Extract the (x, y) coordinate from the center of the cell holding the provided text.  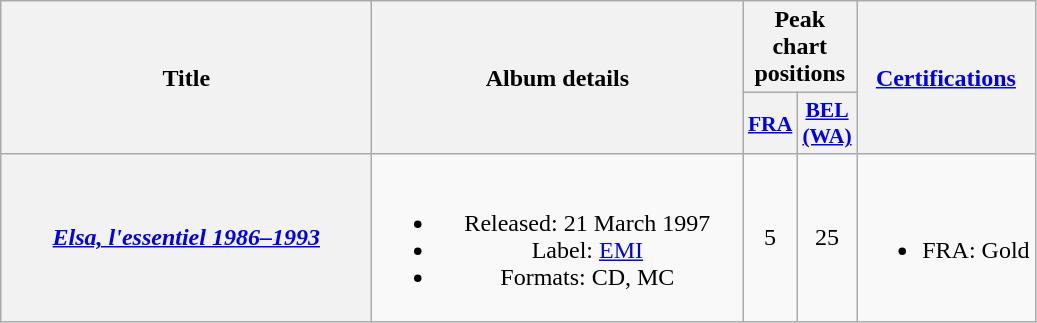
Released: 21 March 1997Label: EMIFormats: CD, MC (558, 238)
BEL (WA) (826, 124)
Peak chart positions (800, 47)
5 (770, 238)
FRA: Gold (946, 238)
Certifications (946, 78)
Elsa, l'essentiel 1986–1993 (186, 238)
Title (186, 78)
25 (826, 238)
Album details (558, 78)
FRA (770, 124)
